Extract the [x, y] coordinate from the center of the cell holding the provided text.  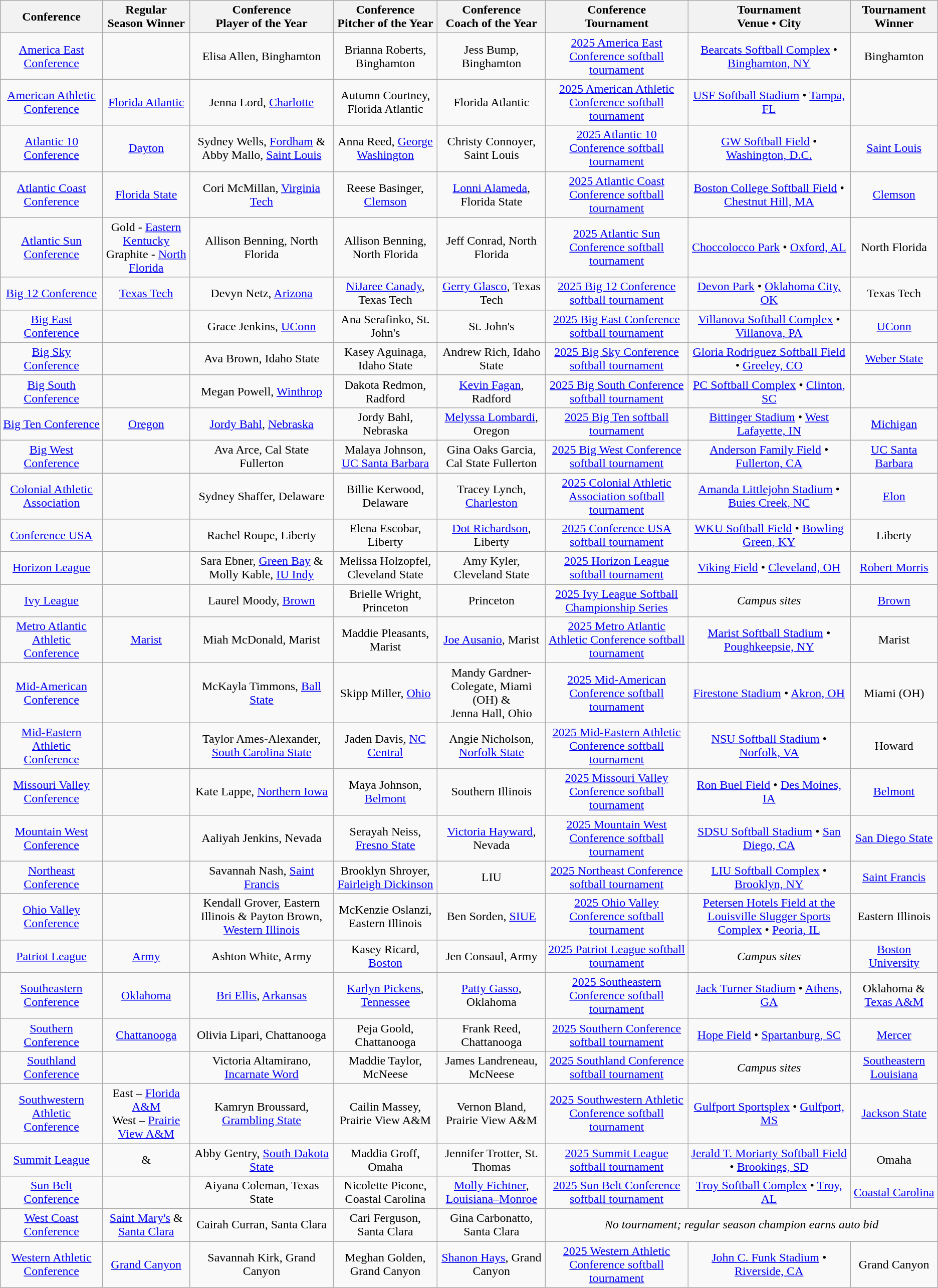
Jen Consaul, Army [492, 956]
Mid-American Conference [52, 693]
Big 12 Conference [52, 294]
Michigan [894, 424]
2025 Big South Conference softball tournament [617, 391]
Kate Lappe, Northern Iowa [262, 792]
James Landreneau, McNeese [492, 1067]
Brooklyn Shroyer, Fairleigh Dickinson [385, 877]
Rachel Roupe, Liberty [262, 535]
Skipp Miller, Ohio [385, 693]
Aiyana Coleman, Texas State [262, 1193]
Villanova Softball Complex • Villanova, PA [769, 326]
Coastal Carolina [894, 1193]
Maya Johnson, Belmont [385, 792]
Ashton White, Army [262, 956]
Tournament Venue • City [769, 17]
Victoria Altamirano, Incarnate Word [262, 1067]
Meghan Golden, Grand Canyon [385, 1264]
Jerald T. Moriarty Softball Field • Brookings, SD [769, 1160]
Southeastern Conference [52, 995]
2025 Mountain West Conference softball tournament [617, 838]
Princeton [492, 600]
Dot Richardson, Liberty [492, 535]
Billie Kerwood, Delaware [385, 496]
Saint Francis [894, 877]
Summit League [52, 1160]
Elena Escobar, Liberty [385, 535]
Abby Gentry, South Dakota State [262, 1160]
2025 Big West Conference softball tournament [617, 456]
Sun Belt Conference [52, 1193]
Kamryn Broussard, Grambling State [262, 1114]
Dayton [146, 148]
McKenzie Oslanzi, Eastern Illinois [385, 917]
Maddie Pleasants, Marist [385, 640]
Kevin Fagan, Radford [492, 391]
Brielle Wright, Princeton [385, 600]
Robert Morris [894, 568]
Southern Conference [52, 1034]
Omaha [894, 1160]
Victoria Hayward, Nevada [492, 838]
2025 Colonial Athletic Association softball tournament [617, 496]
Regular Season Winner [146, 17]
Sara Ebner, Green Bay &Molly Kable, IU Indy [262, 568]
Atlantic Sun Conference [52, 248]
Peja Goold, Chattanooga [385, 1034]
Conference Tournament [617, 17]
2025 Summit League softball tournament [617, 1160]
Eastern Illinois [894, 917]
Conference Coach of the Year [492, 17]
2025 Western Athletic Conference softball tournament [617, 1264]
Cairah Curran, Santa Clara [262, 1225]
Gerry Glasco, Texas Tech [492, 294]
Anna Reed, George Washington [385, 148]
East – Florida A&M West – Prairie View A&M [146, 1114]
Brianna Roberts, Binghamton [385, 56]
Megan Powell, Winthrop [262, 391]
GW Softball Field • Washington, D.C. [769, 148]
Kasey Ricard, Boston [385, 956]
Clemson [894, 194]
Southern Illinois [492, 792]
Big West Conference [52, 456]
2025 Sun Belt Conference softball tournament [617, 1193]
No tournament; regular season champion earns auto bid [742, 1225]
Jennifer Trotter, St. Thomas [492, 1160]
Patty Gasso, Oklahoma [492, 995]
Devon Park • Oklahoma City, OK [769, 294]
2025 Big Sky Conference softball tournament [617, 359]
Ava Brown, Idaho State [262, 359]
John C. Funk Stadium • Riverside, CA [769, 1264]
Grace Jenkins, UConn [262, 326]
Sydney Wells, Fordham &Abby Mallo, Saint Louis [262, 148]
Bri Ellis, Arkansas [262, 995]
Ohio Valley Conference [52, 917]
Weber State [894, 359]
Atlantic 10 Conference [52, 148]
2025 Horizon League softball tournament [617, 568]
Choccolocco Park • Oxford, AL [769, 248]
Binghamton [894, 56]
Nicolette Picone, Coastal Carolina [385, 1193]
2025 American Athletic Conference softball tournament [617, 102]
Oklahoma & Texas A&M [894, 995]
Jess Bump, Binghamton [492, 56]
Ron Buel Field • Des Moines, IA [769, 792]
Big Sky Conference [52, 359]
Amy Kyler, Cleveland State [492, 568]
San Diego State [894, 838]
Jenna Lord, Charlotte [262, 102]
Maddie Taylor, McNeese [385, 1067]
NSU Softball Stadium • Norfolk, VA [769, 746]
Boston College Softball Field • Chestnut Hill, MA [769, 194]
Ana Serafinko, St. John's [385, 326]
Kendall Grover, Eastern Illinois & Payton Brown, Western Illinois [262, 917]
Vernon Bland, Prairie View A&M [492, 1114]
2025 Big Ten softball tournament [617, 424]
Elisa Allen, Binghamton [262, 56]
Belmont [894, 792]
Tracey Lynch, Charleston [492, 496]
2025 Southland Conference softball tournament [617, 1067]
Northeast Conference [52, 877]
2025 Ivy League Softball Championship Series [617, 600]
American Athletic Conference [52, 102]
Melissa Holzopfel, Cleveland State [385, 568]
Shanon Hays, Grand Canyon [492, 1264]
Atlantic Coast Conference [52, 194]
Bearcats Softball Complex • Binghamton, NY [769, 56]
2025 America East Conference softball tournament [617, 56]
Ava Arce, Cal State Fullerton [262, 456]
Petersen Hotels Field at the Louisville Slugger Sports Complex • Peoria, IL [769, 917]
Autumn Courtney, Florida Atlantic [385, 102]
Viking Field • Cleveland, OH [769, 568]
McKayla Timmons, Ball State [262, 693]
2025 Mid-American Conference softball tournament [617, 693]
Cori McMillan, Virginia Tech [262, 194]
Jeff Conrad, North Florida [492, 248]
Kasey Aguinaga, Idaho State [385, 359]
NiJaree Canady, Texas Tech [385, 294]
SDSU Softball Stadium • San Diego, CA [769, 838]
Mid-Eastern Athletic Conference [52, 746]
Malaya Johnson, UC Santa Barbara [385, 456]
Southeastern Louisiana [894, 1067]
Cailin Massey, Prairie View A&M [385, 1114]
Boston University [894, 956]
America East Conference [52, 56]
Missouri Valley Conference [52, 792]
Southland Conference [52, 1067]
Frank Reed, Chattanooga [492, 1034]
2025 Southwestern Athletic Conference softball tournament [617, 1114]
Big South Conference [52, 391]
Gold - Eastern Kentucky Graphite - North Florida [146, 248]
Oregon [146, 424]
Colonial Athletic Association [52, 496]
Melyssa Lombardi, Oregon [492, 424]
Savannah Kirk, Grand Canyon [262, 1264]
Aaliyah Jenkins, Nevada [262, 838]
PC Softball Complex • Clinton, SC [769, 391]
Gloria Rodriguez Softball Field • Greeley, CO [769, 359]
2025 Atlantic Sun Conference softball tournament [617, 248]
2025 Big East Conference softball tournament [617, 326]
Ben Sorden, SIUE [492, 917]
Miah McDonald, Marist [262, 640]
Bittinger Stadium • West Lafayette, IN [769, 424]
Dakota Redmon, Radford [385, 391]
Oklahoma [146, 995]
Gina Carbonatto, Santa Clara [492, 1225]
2025 Ohio Valley Conference softball tournament [617, 917]
2025 Mid-Eastern Athletic Conference softball tournament [617, 746]
2025 Conference USA softball tournament [617, 535]
Gina Oaks Garcia, Cal State Fullerton [492, 456]
Jackson State [894, 1114]
2025 Missouri Valley Conference softball tournament [617, 792]
2025 Southern Conference softball tournament [617, 1034]
Mercer [894, 1034]
USF Softball Stadium • Tampa, FL [769, 102]
Mountain West Conference [52, 838]
Amanda Littlejohn Stadium • Buies Creek, NC [769, 496]
Christy Connoyer, Saint Louis [492, 148]
Taylor Ames-Alexander, South Carolina State [262, 746]
Lonni Alameda, Florida State [492, 194]
Serayah Neiss, Fresno State [385, 838]
LIU Softball Complex • Brooklyn, NY [769, 877]
Devyn Netz, Arizona [262, 294]
Army [146, 956]
WKU Softball Field • Bowling Green, KY [769, 535]
Big East Conference [52, 326]
North Florida [894, 248]
Liberty [894, 535]
Conference USA [52, 535]
Angie Nicholson, Norfolk State [492, 746]
Karlyn Pickens, Tennessee [385, 995]
St. John's [492, 326]
Ivy League [52, 600]
LIU [492, 877]
Troy Softball Complex • Troy, AL [769, 1193]
Sydney Shaffer, Delaware [262, 496]
Chattanooga [146, 1034]
Howard [894, 746]
Southwestern Athletic Conference [52, 1114]
Anderson Family Field • Fullerton, CA [769, 456]
Saint Mary's & Santa Clara [146, 1225]
Hope Field • Spartanburg, SC [769, 1034]
Horizon League [52, 568]
Mandy Gardner-Colegate, Miami (OH) &Jenna Hall, Ohio [492, 693]
2025 Patriot League softball tournament [617, 956]
2025 Southeastern Conference softball tournament [617, 995]
Florida State [146, 194]
Reese Basinger, Clemson [385, 194]
Conference Player of the Year [262, 17]
2025 Big 12 Conference softball tournament [617, 294]
Laurel Moody, Brown [262, 600]
Savannah Nash, Saint Francis [262, 877]
Gulfport Sportsplex • Gulfport, MS [769, 1114]
2025 Atlantic 10 Conference softball tournament [617, 148]
Marist Softball Stadium • Poughkeepsie, NY [769, 640]
UC Santa Barbara [894, 456]
Metro Atlantic Athletic Conference [52, 640]
Miami (OH) [894, 693]
Maddia Groff, Omaha [385, 1160]
UConn [894, 326]
Tournament Winner [894, 17]
Saint Louis [894, 148]
Jaden Davis, NC Central [385, 746]
Western Athletic Conference [52, 1264]
2025 Atlantic Coast Conference softball tournament [617, 194]
Joe Ausanio, Marist [492, 640]
Conference [52, 17]
2025 Metro Atlantic Athletic Conference softball tournament [617, 640]
Big Ten Conference [52, 424]
Elon [894, 496]
Molly Fichtner, Louisiana–Monroe [492, 1193]
Patriot League [52, 956]
Brown [894, 600]
2025 Northeast Conference softball tournament [617, 877]
Olivia Lipari, Chattanooga [262, 1034]
Firestone Stadium • Akron, OH [769, 693]
Conference Pitcher of the Year [385, 17]
West Coast Conference [52, 1225]
& [146, 1160]
Andrew Rich, Idaho State [492, 359]
Jack Turner Stadium • Athens, GA [769, 995]
Cari Ferguson, Santa Clara [385, 1225]
